For the text-containing cell, return its midpoint in (x, y) coordinate format. 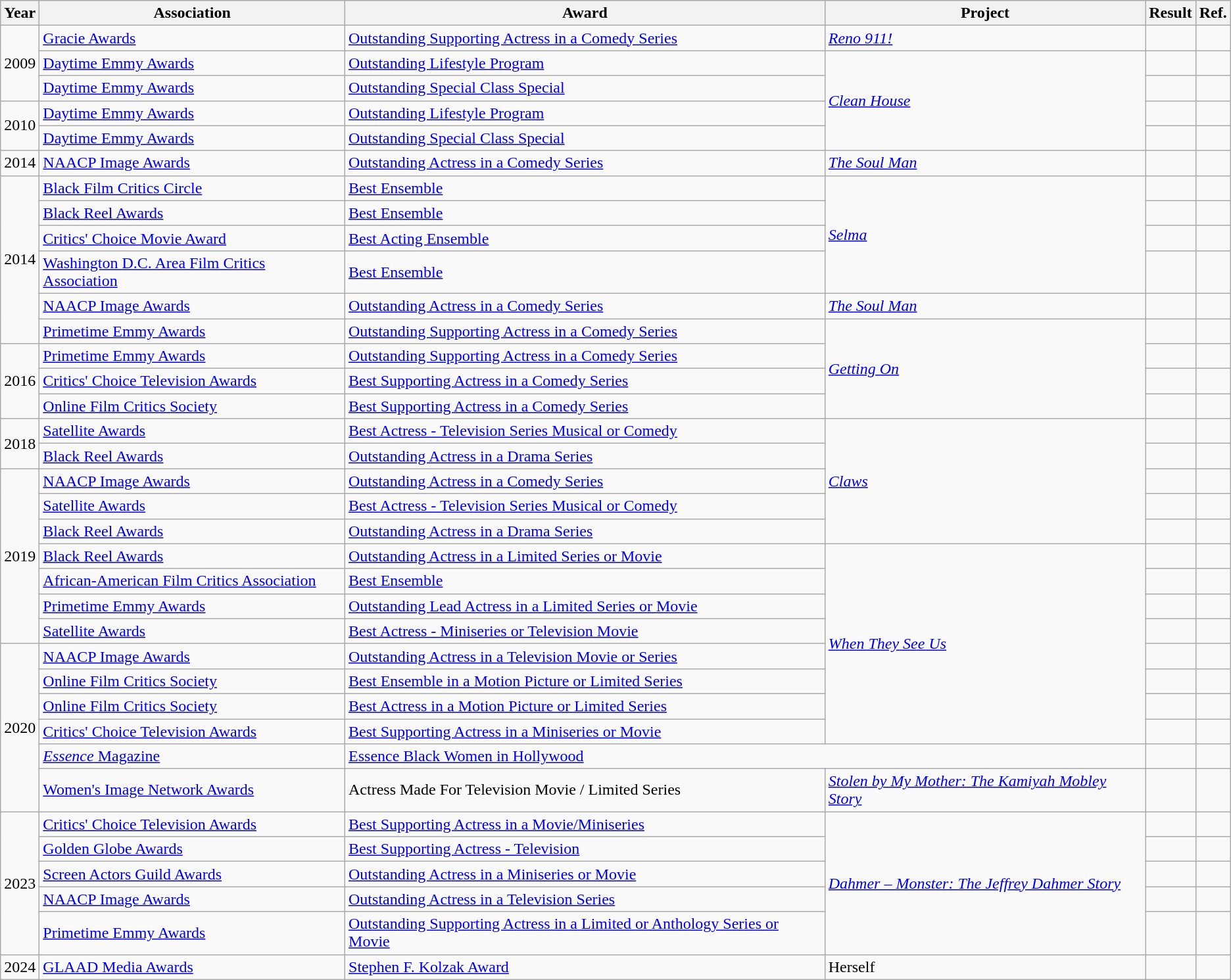
Herself (985, 967)
Best Actress in a Motion Picture or Limited Series (585, 706)
Dahmer – Monster: The Jeffrey Dahmer Story (985, 883)
2016 (20, 381)
Outstanding Actress in a Television Series (585, 899)
Stephen F. Kolzak Award (585, 967)
Year (20, 13)
Outstanding Actress in a Limited Series or Movie (585, 556)
Actress Made For Television Movie / Limited Series (585, 790)
Washington D.C. Area Film Critics Association (192, 272)
2019 (20, 556)
Outstanding Lead Actress in a Limited Series or Movie (585, 606)
African-American Film Critics Association (192, 581)
Result (1171, 13)
2023 (20, 883)
Association (192, 13)
2009 (20, 63)
GLAAD Media Awards (192, 967)
Essence Magazine (192, 757)
Women's Image Network Awards (192, 790)
2018 (20, 444)
Project (985, 13)
2024 (20, 967)
Best Supporting Actress - Television (585, 849)
Reno 911! (985, 38)
Ref. (1213, 13)
Golden Globe Awards (192, 849)
Getting On (985, 368)
Best Supporting Actress in a Miniseries or Movie (585, 732)
Essence Black Women in Hollywood (746, 757)
Best Ensemble in a Motion Picture or Limited Series (585, 681)
Clean House (985, 101)
Outstanding Actress in a Television Movie or Series (585, 656)
Claws (985, 481)
Stolen by My Mother: The Kamiyah Mobley Story (985, 790)
Best Acting Ensemble (585, 238)
Award (585, 13)
Critics' Choice Movie Award (192, 238)
When They See Us (985, 643)
Outstanding Actress in a Miniseries or Movie (585, 874)
2010 (20, 126)
Screen Actors Guild Awards (192, 874)
2020 (20, 727)
Gracie Awards (192, 38)
Black Film Critics Circle (192, 188)
Outstanding Supporting Actress in a Limited or Anthology Series or Movie (585, 933)
Best Supporting Actress in a Movie/Miniseries (585, 824)
Best Actress - Miniseries or Television Movie (585, 631)
Selma (985, 234)
